Return (X, Y) of the center of cell containing provided text 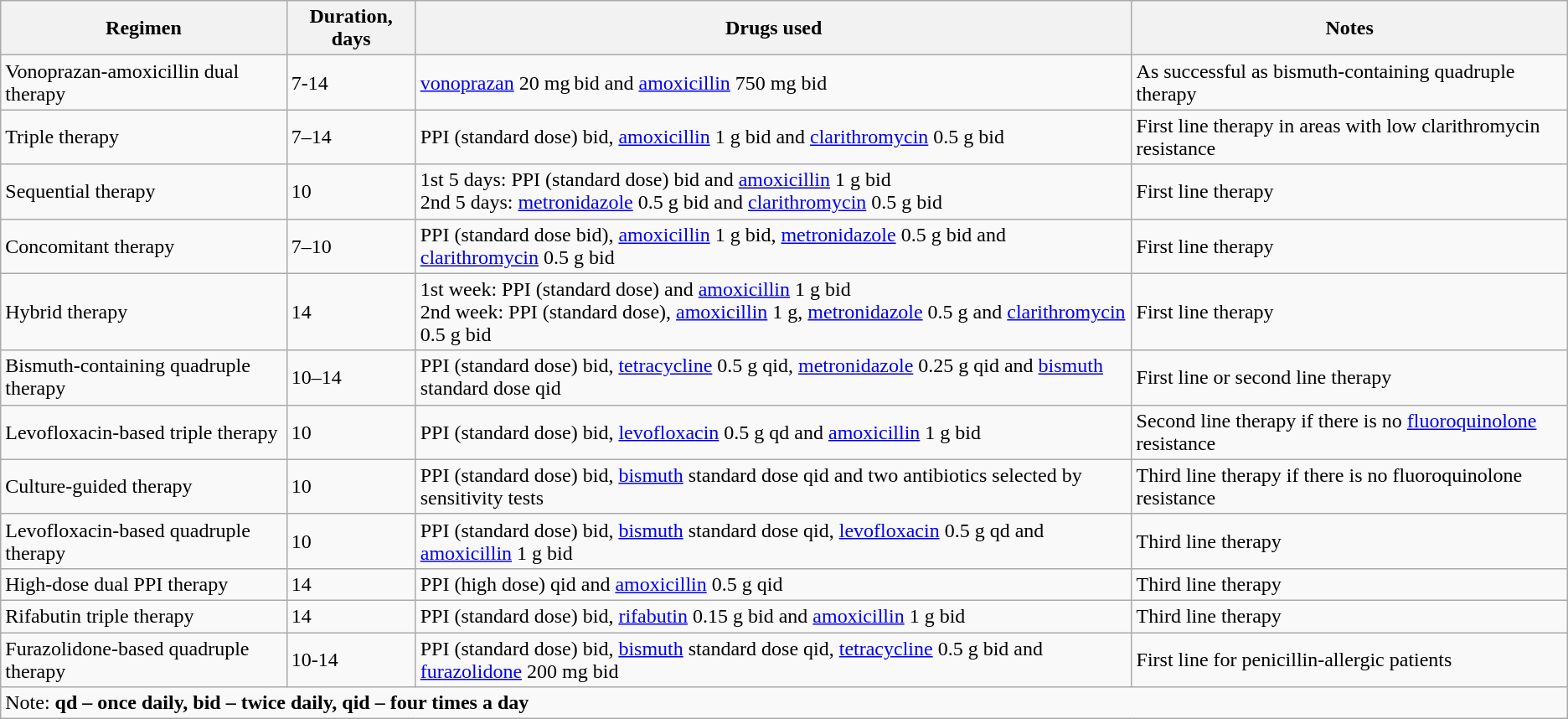
PPI (standard dose bid), amoxicillin 1 g bid, metronidazole 0.5 g bid and clarithromycin 0.5 g bid (774, 246)
Concomitant therapy (144, 246)
Note: qd – once daily, bid – twice daily, qid – four times a day (784, 703)
First line or second line therapy (1349, 377)
PPI (standard dose) bid, tetracycline 0.5 g qid, metronidazole 0.25 g qid and bismuth standard dose qid (774, 377)
Regimen (144, 28)
vonoprazan 20 mg bid and amoxicillin 750 mg bid (774, 82)
Culture-guided therapy (144, 486)
PPI (standard dose) bid, bismuth standard dose qid and two antibiotics selected by sensitivity tests (774, 486)
10–14 (351, 377)
Bismuth-containing quadruple therapy (144, 377)
High-dose dual PPI therapy (144, 584)
Hybrid therapy (144, 312)
Second line therapy if there is no fluoroquinolone resistance (1349, 432)
Rifabutin triple therapy (144, 616)
PPI (standard dose) bid, bismuth standard dose qid, levofloxacin 0.5 g qd and amoxicillin 1 g bid (774, 541)
First line for penicillin-allergic patients (1349, 659)
Third line therapy if there is no fluoroquinolone resistance (1349, 486)
PPI (standard dose) bid, levofloxacin 0.5 g qd and amoxicillin 1 g bid (774, 432)
First line therapy in areas with low clarithromycin resistance (1349, 137)
Levofloxacin-based triple therapy (144, 432)
10-14 (351, 659)
7–14 (351, 137)
Furazolidone-based quadruple therapy (144, 659)
Duration, days (351, 28)
PPI (high dose) qid and amoxicillin 0.5 g qid (774, 584)
Vonoprazan-amoxicillin dual therapy (144, 82)
As successful as bismuth-containing quadruple therapy (1349, 82)
Triple therapy (144, 137)
Levofloxacin-based quadruple therapy (144, 541)
PPI (standard dose) bid, rifabutin 0.15 g bid and amoxicillin 1 g bid (774, 616)
Sequential therapy (144, 191)
1st 5 days: PPI (standard dose) bid and amoxicillin 1 g bid2nd 5 days: metronidazole 0.5 g bid and clarithromycin 0.5 g bid (774, 191)
7-14 (351, 82)
PPI (standard dose) bid, amoxicillin 1 g bid and clarithromycin 0.5 g bid (774, 137)
1st week: PPI (standard dose) and amoxicillin 1 g bid2nd week: PPI (standard dose), amoxicillin 1 g, metronidazole 0.5 g and clarithromycin 0.5 g bid (774, 312)
Notes (1349, 28)
PPI (standard dose) bid, bismuth standard dose qid, tetracycline 0.5 g bid and furazolidone 200 mg bid (774, 659)
Drugs used (774, 28)
7–10 (351, 246)
